Output the [x, y] coordinate of the center of the cell containing the given text.  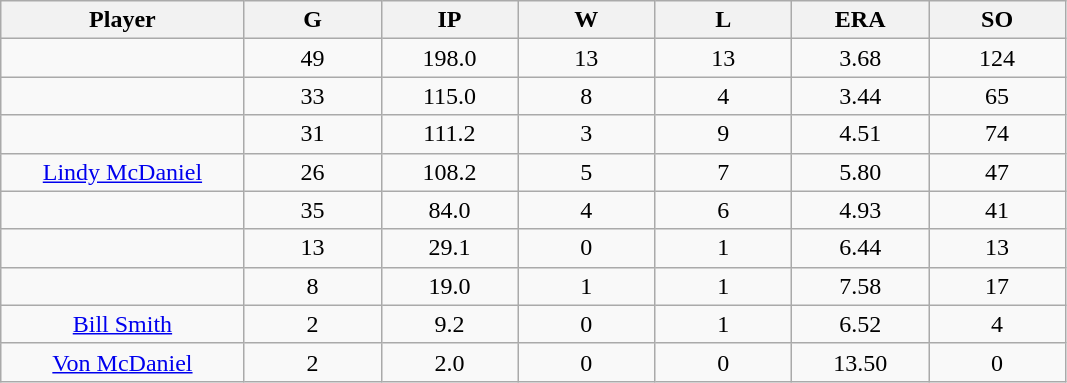
6.52 [860, 324]
6 [724, 210]
7.58 [860, 286]
6.44 [860, 248]
35 [312, 210]
29.1 [450, 248]
7 [724, 172]
115.0 [450, 96]
74 [998, 134]
47 [998, 172]
ERA [860, 20]
13.50 [860, 362]
IP [450, 20]
5.80 [860, 172]
Lindy McDaniel [122, 172]
84.0 [450, 210]
SO [998, 20]
W [586, 20]
49 [312, 58]
124 [998, 58]
Von McDaniel [122, 362]
4.93 [860, 210]
2.0 [450, 362]
3 [586, 134]
19.0 [450, 286]
5 [586, 172]
26 [312, 172]
198.0 [450, 58]
Player [122, 20]
111.2 [450, 134]
108.2 [450, 172]
Bill Smith [122, 324]
G [312, 20]
4.51 [860, 134]
17 [998, 286]
9.2 [450, 324]
31 [312, 134]
65 [998, 96]
41 [998, 210]
3.68 [860, 58]
9 [724, 134]
L [724, 20]
3.44 [860, 96]
33 [312, 96]
